Output the (x, y) coordinate of the center of the cell containing the given text.  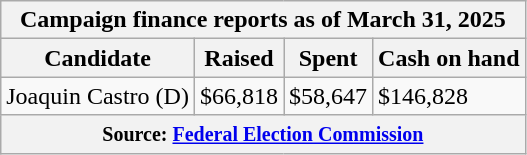
Joaquin Castro (D) (98, 96)
$58,647 (328, 96)
$146,828 (449, 96)
Cash on hand (449, 58)
$66,818 (238, 96)
Spent (328, 58)
Source: Federal Election Commission (263, 134)
Raised (238, 58)
Campaign finance reports as of March 31, 2025 (263, 20)
Candidate (98, 58)
